Output the (X, Y) coordinate of the center of the cell containing the given text.  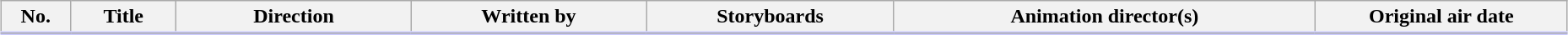
No. (35, 17)
Written by (528, 17)
Title (123, 17)
Original air date (1441, 17)
Animation director(s) (1104, 17)
Storyboards (770, 17)
Direction (294, 17)
